Return [X, Y] of the center of cell containing provided text 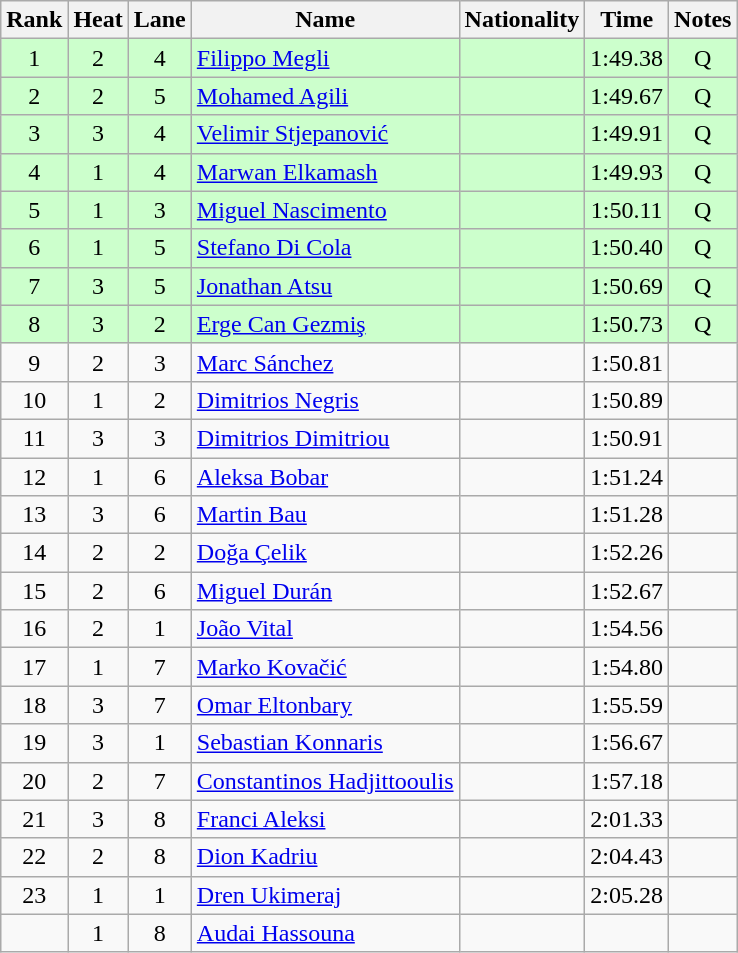
Filippo Megli [325, 58]
1:57.18 [627, 781]
17 [34, 667]
Heat [98, 20]
Lane [160, 20]
9 [34, 362]
Dion Kadriu [325, 857]
Time [627, 20]
Dimitrios Dimitriou [325, 438]
1:50.11 [627, 210]
Notes [703, 20]
Stefano Di Cola [325, 248]
Martin Bau [325, 515]
Aleksa Bobar [325, 477]
1:54.80 [627, 667]
Nationality [522, 20]
1:50.69 [627, 286]
22 [34, 857]
11 [34, 438]
Doğa Çelik [325, 553]
20 [34, 781]
1:49.38 [627, 58]
2:01.33 [627, 819]
Mohamed Agili [325, 96]
1:49.67 [627, 96]
1:50.89 [627, 400]
1:51.28 [627, 515]
19 [34, 743]
Marc Sánchez [325, 362]
Constantinos Hadjittooulis [325, 781]
Rank [34, 20]
13 [34, 515]
2:04.43 [627, 857]
Miguel Nascimento [325, 210]
1:51.24 [627, 477]
Dimitrios Negris [325, 400]
10 [34, 400]
1:50.73 [627, 324]
Marwan Elkamash [325, 172]
Dren Ukimeraj [325, 895]
23 [34, 895]
2:05.28 [627, 895]
Marko Kovačić [325, 667]
1:49.93 [627, 172]
18 [34, 705]
16 [34, 629]
1:54.56 [627, 629]
1:56.67 [627, 743]
Audai Hassouna [325, 933]
Sebastian Konnaris [325, 743]
Miguel Durán [325, 591]
15 [34, 591]
1:50.40 [627, 248]
1:52.26 [627, 553]
14 [34, 553]
1:55.59 [627, 705]
Jonathan Atsu [325, 286]
1:52.67 [627, 591]
João Vital [325, 629]
12 [34, 477]
Velimir Stjepanović [325, 134]
1:50.91 [627, 438]
Name [325, 20]
Erge Can Gezmiş [325, 324]
21 [34, 819]
1:49.91 [627, 134]
Franci Aleksi [325, 819]
Omar Eltonbary [325, 705]
1:50.81 [627, 362]
